From the cell containing the given text, extract its center point as (X, Y) coordinate. 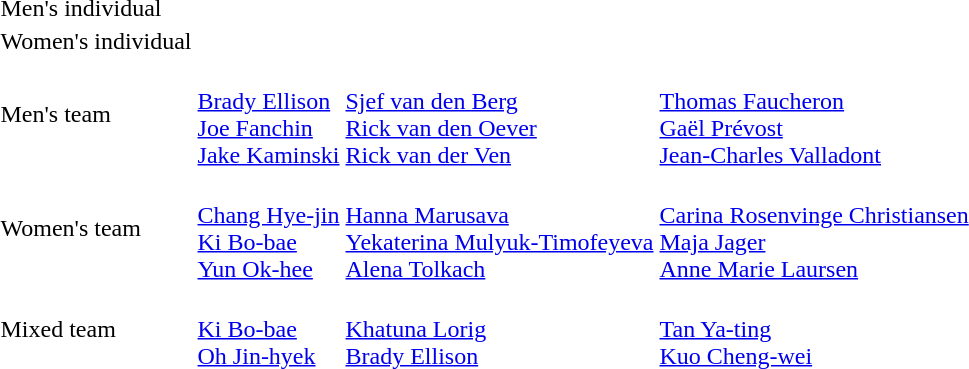
Chang Hye-jin Ki Bo-bae Yun Ok-hee (268, 228)
Sjef van den Berg Rick van den Oever Rick van der Ven (500, 114)
Hanna Marusava Yekaterina Mulyuk-Timofeyeva Alena Tolkach (500, 228)
Brady Ellison Joe Fanchin Jake Kaminski (268, 114)
